Search for the cell housing the specified text and yield its [X, Y] center coordinate. 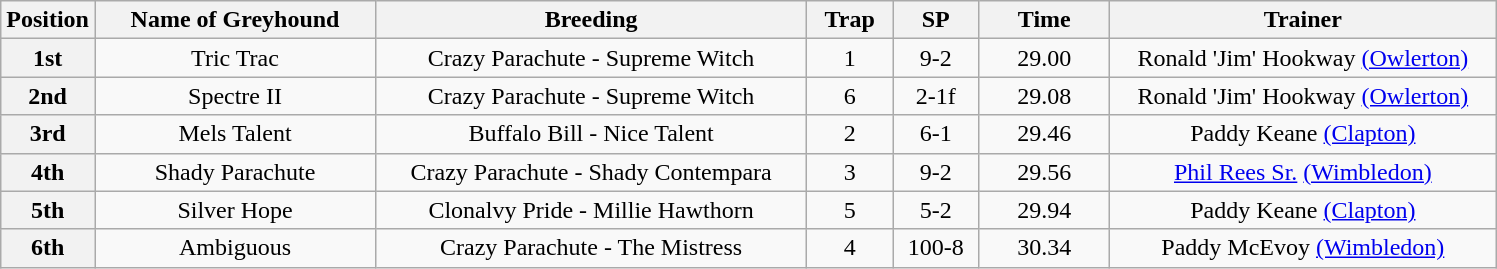
Crazy Parachute - The Mistress [592, 248]
5-2 [936, 210]
Position [48, 20]
Trap [850, 20]
29.00 [1044, 58]
Phil Rees Sr. (Wimbledon) [1303, 172]
Spectre II [234, 96]
Ambiguous [234, 248]
Mels Talent [234, 134]
2 [850, 134]
Crazy Parachute - Shady Contempara [592, 172]
1 [850, 58]
Buffalo Bill - Nice Talent [592, 134]
SP [936, 20]
Silver Hope [234, 210]
6-1 [936, 134]
6 [850, 96]
4th [48, 172]
6th [48, 248]
29.08 [1044, 96]
3rd [48, 134]
2nd [48, 96]
Clonalvy Pride - Millie Hawthorn [592, 210]
Paddy McEvoy (Wimbledon) [1303, 248]
Tric Trac [234, 58]
30.34 [1044, 248]
Time [1044, 20]
2-1f [936, 96]
29.46 [1044, 134]
100-8 [936, 248]
3 [850, 172]
5 [850, 210]
Shady Parachute [234, 172]
4 [850, 248]
Name of Greyhound [234, 20]
29.56 [1044, 172]
5th [48, 210]
29.94 [1044, 210]
Breeding [592, 20]
1st [48, 58]
Trainer [1303, 20]
